Pinpoint the cell where the given text exists, returning its [x, y] midpoint coordinate. 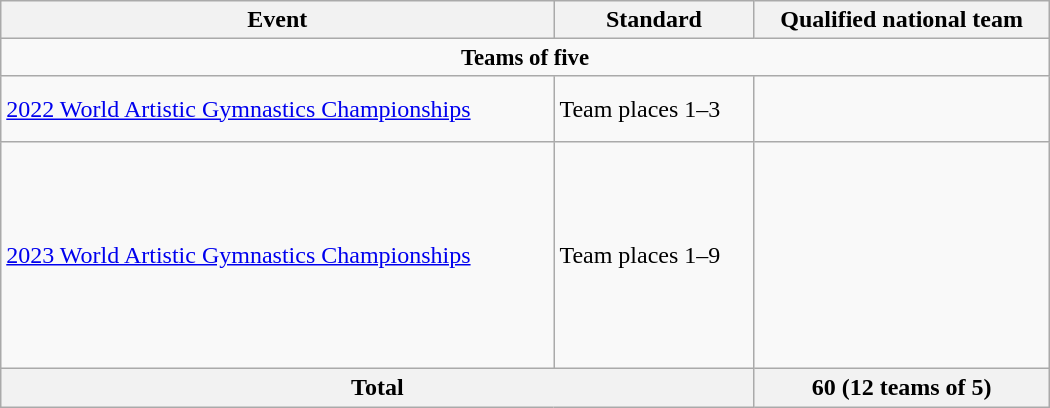
Total [378, 388]
2023 World Artistic Gymnastics Championships [278, 254]
Team places 1–3 [654, 108]
Standard [654, 20]
60 (12 teams of 5) [902, 388]
Event [278, 20]
Team places 1–9 [654, 254]
Qualified national team [902, 20]
Teams of five [525, 58]
2022 World Artistic Gymnastics Championships [278, 108]
